From the cell containing the given text, extract its center point as (x, y) coordinate. 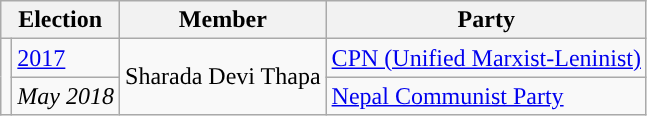
Party (486, 20)
Election (60, 20)
May 2018 (66, 96)
Sharada Devi Thapa (224, 77)
CPN (Unified Marxist-Leninist) (486, 58)
Nepal Communist Party (486, 96)
Member (224, 20)
2017 (66, 58)
